Scan for the cell matching the given text and deliver its (X, Y) coordinate at center. 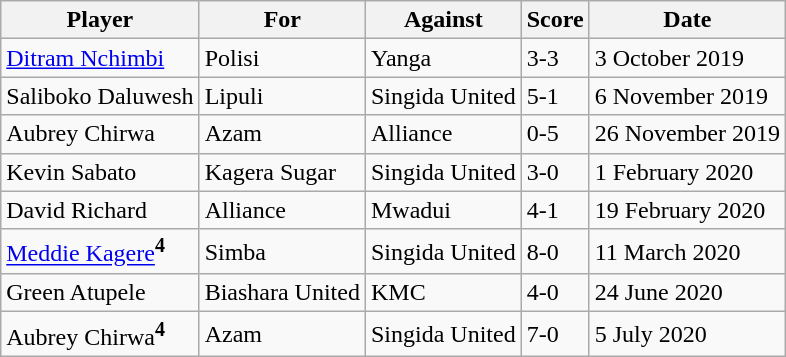
Saliboko Daluwesh (100, 96)
Against (443, 20)
Kevin Sabato (100, 172)
Mwadui (443, 210)
24 June 2020 (687, 293)
8-0 (555, 252)
Date (687, 20)
5 July 2020 (687, 334)
Green Atupele (100, 293)
19 February 2020 (687, 210)
KMC (443, 293)
Player (100, 20)
Aubrey Chirwa4 (100, 334)
3-0 (555, 172)
4-1 (555, 210)
For (282, 20)
5-1 (555, 96)
Meddie Kagere4 (100, 252)
3-3 (555, 58)
0-5 (555, 134)
Ditram Nchimbi (100, 58)
Yanga (443, 58)
26 November 2019 (687, 134)
Aubrey Chirwa (100, 134)
David Richard (100, 210)
4-0 (555, 293)
Kagera Sugar (282, 172)
7-0 (555, 334)
6 November 2019 (687, 96)
11 March 2020 (687, 252)
Polisi (282, 58)
Score (555, 20)
1 February 2020 (687, 172)
Simba (282, 252)
Lipuli (282, 96)
3 October 2019 (687, 58)
Biashara United (282, 293)
